Pinpoint the cell where the given text exists, returning its [x, y] midpoint coordinate. 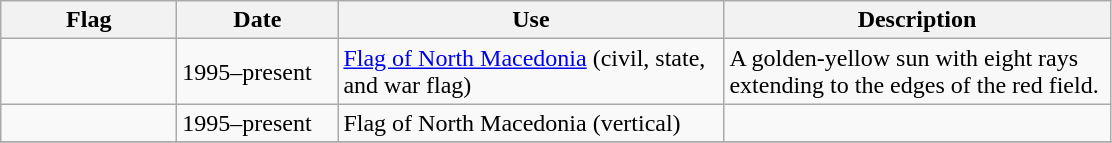
A golden-yellow sun with eight rays extending to the edges of the red field. [917, 72]
Flag of North Macedonia (vertical) [531, 123]
Date [258, 20]
Flag [89, 20]
Description [917, 20]
Flag of North Macedonia (civil, state, and war flag) [531, 72]
Use [531, 20]
